Return (X, Y) of the center of cell containing provided text 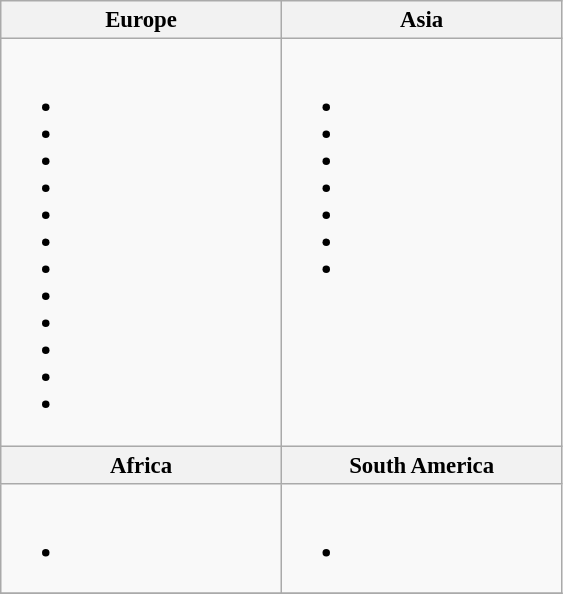
Africa (142, 465)
Europe (142, 20)
South America (422, 465)
Asia (422, 20)
